From the cell containing the given text, extract its center point as [X, Y] coordinate. 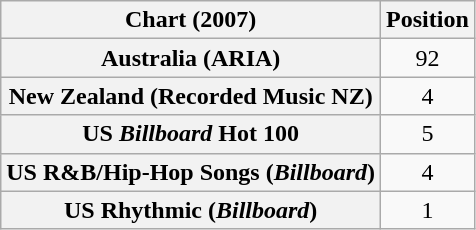
Position [428, 20]
1 [428, 210]
5 [428, 134]
US Billboard Hot 100 [191, 134]
US Rhythmic (Billboard) [191, 210]
92 [428, 58]
Chart (2007) [191, 20]
Australia (ARIA) [191, 58]
New Zealand (Recorded Music NZ) [191, 96]
US R&B/Hip-Hop Songs (Billboard) [191, 172]
